From the cell containing the given text, extract its center point as (x, y) coordinate. 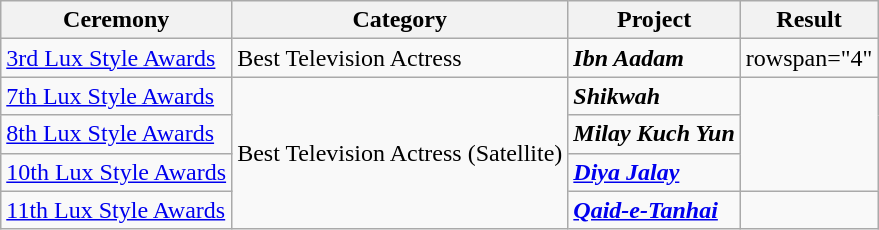
Qaid-e-Tanhai (654, 210)
Best Television Actress (400, 58)
3rd Lux Style Awards (116, 58)
Category (400, 20)
7th Lux Style Awards (116, 96)
Project (654, 20)
Diya Jalay (654, 172)
8th Lux Style Awards (116, 134)
Milay Kuch Yun (654, 134)
Ibn Aadam (654, 58)
Best Television Actress (Satellite) (400, 153)
11th Lux Style Awards (116, 210)
rowspan="4" (809, 58)
Ceremony (116, 20)
Shikwah (654, 96)
Result (809, 20)
10th Lux Style Awards (116, 172)
